Output the [x, y] coordinate of the center of the cell containing the given text.  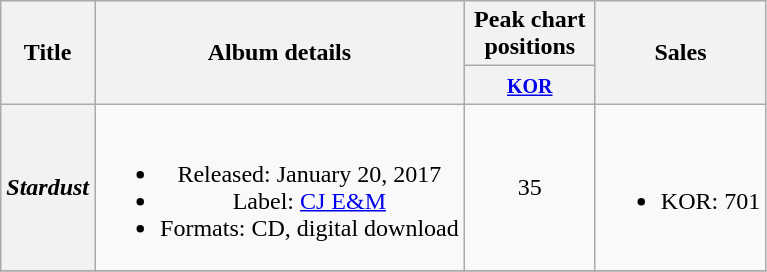
Peak chart positions [530, 34]
KOR: 701 [680, 188]
KOR [530, 85]
Stardust [48, 188]
Released: January 20, 2017Label: CJ E&MFormats: CD, digital download [280, 188]
35 [530, 188]
Title [48, 52]
Sales [680, 52]
Album details [280, 52]
